Provide the (X, Y) coordinate of the cell's center where the given text is located.  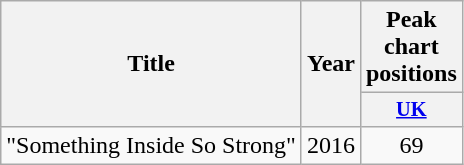
Title (152, 64)
Peak chart positions (411, 47)
Year (330, 64)
69 (411, 145)
"Something Inside So Strong" (152, 145)
2016 (330, 145)
UK (411, 110)
